Locate the cell with the specified text and output its (X, Y) center coordinate. 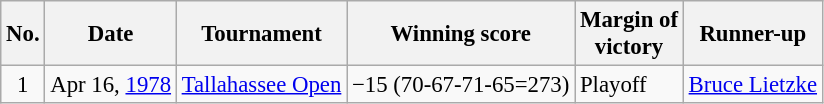
Runner-up (752, 34)
Tournament (261, 34)
No. (23, 34)
Date (110, 34)
Winning score (461, 34)
Tallahassee Open (261, 85)
Margin ofvictory (630, 34)
Bruce Lietzke (752, 85)
1 (23, 85)
Playoff (630, 85)
Apr 16, 1978 (110, 85)
−15 (70-67-71-65=273) (461, 85)
